Locate the cell with the specified text and output its (X, Y) center coordinate. 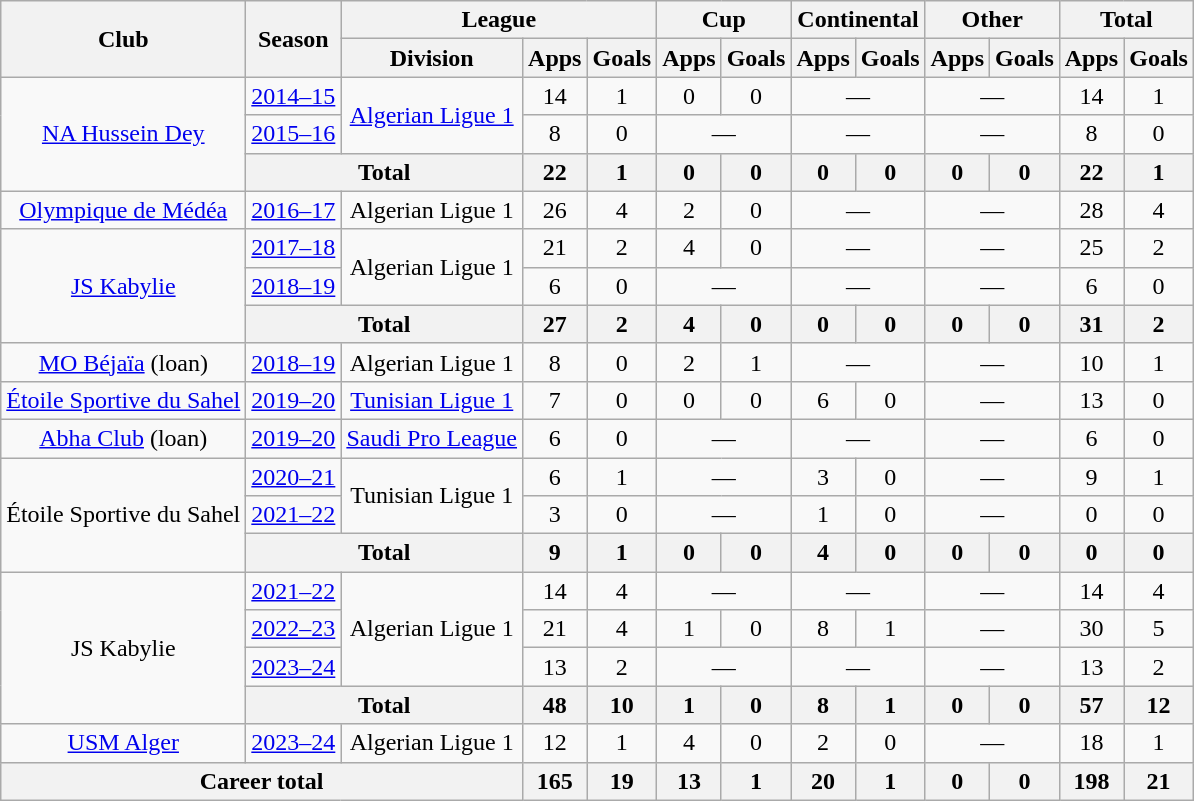
7 (555, 400)
198 (1091, 781)
57 (1091, 705)
20 (823, 781)
League (499, 20)
NA Hussein Dey (124, 134)
18 (1091, 743)
Saudi Pro League (432, 438)
Division (432, 58)
2022–23 (294, 629)
2017–18 (294, 248)
2016–17 (294, 210)
2015–16 (294, 134)
Abha Club (loan) (124, 438)
Season (294, 39)
MO Béjaïa (loan) (124, 362)
28 (1091, 210)
165 (555, 781)
5 (1159, 629)
Club (124, 39)
Career total (262, 781)
2020–21 (294, 477)
30 (1091, 629)
Olympique de Médéa (124, 210)
Other (992, 20)
25 (1091, 248)
27 (555, 324)
19 (622, 781)
31 (1091, 324)
USM Alger (124, 743)
26 (555, 210)
2014–15 (294, 96)
Continental (858, 20)
48 (555, 705)
Cup (724, 20)
